Output the (X, Y) coordinate of the center of the cell containing the given text.  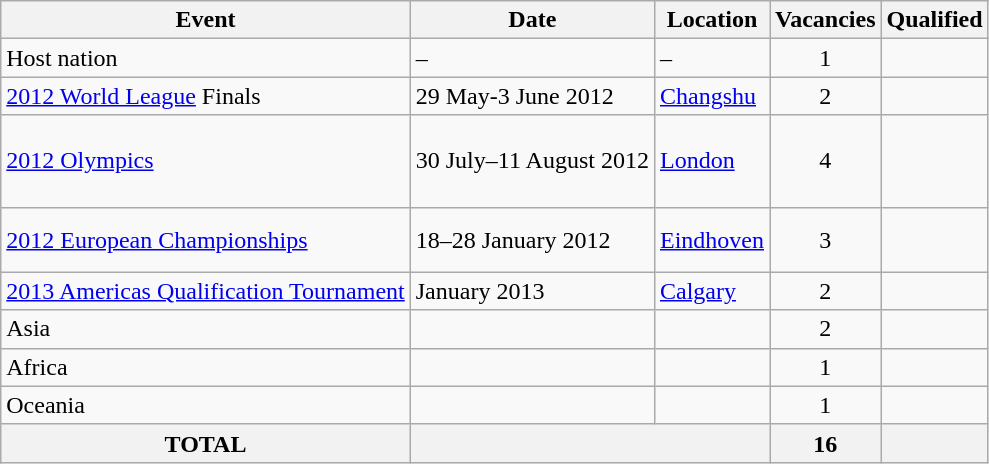
Calgary (712, 291)
4 (826, 161)
Host nation (206, 58)
Qualified (934, 20)
Date (532, 20)
Asia (206, 329)
2012 Olympics (206, 161)
3 (826, 240)
Changshu (712, 96)
Event (206, 20)
29 May-3 June 2012 (532, 96)
18–28 January 2012 (532, 240)
16 (826, 443)
Oceania (206, 405)
Eindhoven (712, 240)
2012 World League Finals (206, 96)
London (712, 161)
2012 European Championships (206, 240)
Location (712, 20)
30 July–11 August 2012 (532, 161)
TOTAL (206, 443)
2013 Americas Qualification Tournament (206, 291)
Africa (206, 367)
Vacancies (826, 20)
January 2013 (532, 291)
